From the cell containing the given text, extract its center point as [x, y] coordinate. 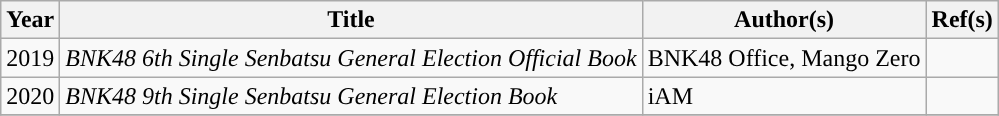
Author(s) [784, 20]
BNK48 Office, Mango Zero [784, 58]
2019 [30, 58]
BNK48 6th Single Senbatsu General Election Official Book [351, 58]
Title [351, 20]
iAM [784, 96]
Ref(s) [962, 20]
2020 [30, 96]
BNK48 9th Single Senbatsu General Election Book [351, 96]
Year [30, 20]
